From the cell containing the given text, extract its center point as [x, y] coordinate. 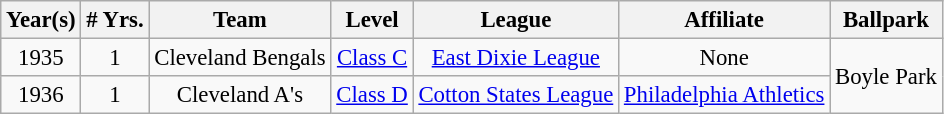
Year(s) [41, 20]
Class C [372, 58]
Cleveland Bengals [240, 58]
Boyle Park [886, 76]
# Yrs. [115, 20]
Cotton States League [516, 95]
Level [372, 20]
Philadelphia Athletics [724, 95]
League [516, 20]
1936 [41, 95]
None [724, 58]
Cleveland A's [240, 95]
Ballpark [886, 20]
1935 [41, 58]
Affiliate [724, 20]
Team [240, 20]
East Dixie League [516, 58]
Class D [372, 95]
